Provide the [X, Y] coordinate of the cell's center where the given text is located.  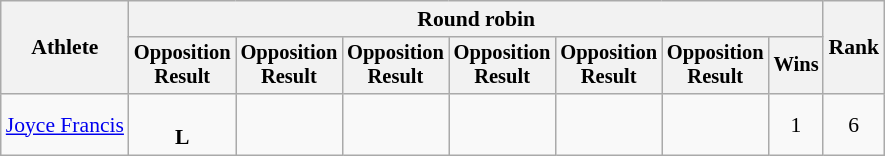
Wins [796, 66]
Rank [854, 48]
Joyce Francis [65, 124]
Athlete [65, 48]
Round robin [476, 19]
1 [796, 124]
L [182, 124]
6 [854, 124]
